Capture the cell that displays the provided text and extract its (x, y) central coordinate. 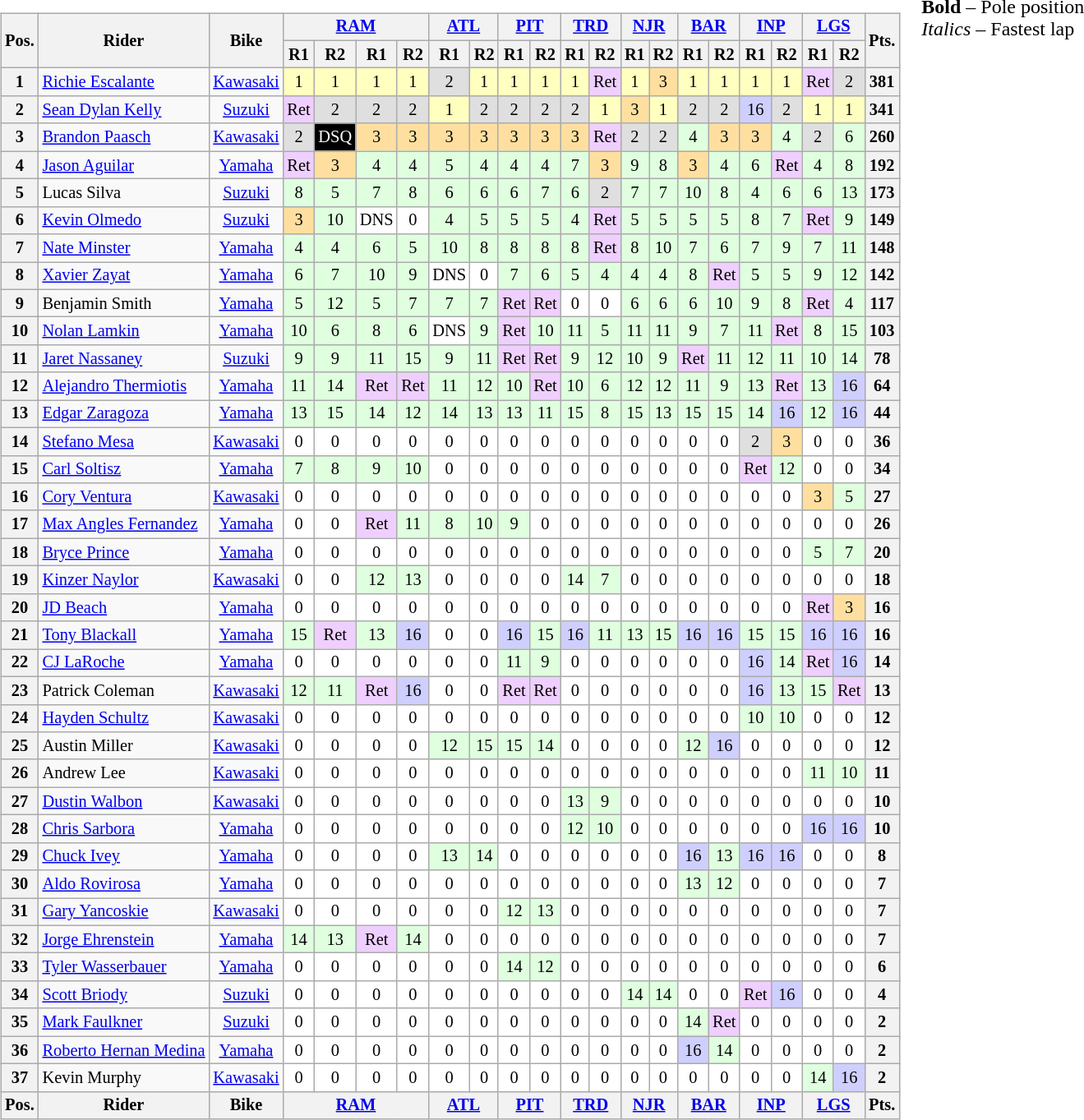
Alejandro Thermiotis (124, 386)
Nate Minster (124, 248)
CJ LaRoche (124, 663)
JD Beach (124, 607)
341 (882, 110)
33 (20, 967)
Roberto Hernan Medina (124, 1050)
Tyler Wasserbauer (124, 967)
Max Angles Fernandez (124, 524)
Patrick Coleman (124, 690)
Jason Aguilar (124, 165)
Tony Blackall (124, 635)
Kinzer Naylor (124, 580)
17 (20, 524)
64 (882, 386)
28 (20, 829)
Cory Ventura (124, 497)
173 (882, 193)
103 (882, 331)
Austin Miller (124, 746)
Dustin Walbon (124, 801)
22 (20, 663)
32 (20, 939)
Jaret Nassaney (124, 359)
Chris Sarbora (124, 829)
44 (882, 414)
Sean Dylan Kelly (124, 110)
31 (20, 912)
Andrew Lee (124, 773)
35 (20, 1022)
37 (20, 1078)
24 (20, 718)
Edgar Zaragoza (124, 414)
Brandon Paasch (124, 137)
29 (20, 856)
142 (882, 276)
Richie Escalante (124, 82)
Mark Faulkner (124, 1022)
25 (20, 746)
149 (882, 220)
260 (882, 137)
Kevin Murphy (124, 1078)
148 (882, 248)
Kevin Olmedo (124, 220)
DSQ (335, 137)
Chuck Ivey (124, 856)
Gary Yancoskie (124, 912)
Carl Soltisz (124, 469)
23 (20, 690)
Stefano Mesa (124, 441)
Nolan Lamkin (124, 331)
Benjamin Smith (124, 303)
Hayden Schultz (124, 718)
30 (20, 884)
381 (882, 82)
117 (882, 303)
Lucas Silva (124, 193)
Aldo Rovirosa (124, 884)
Jorge Ehrenstein (124, 939)
19 (20, 580)
78 (882, 359)
192 (882, 165)
Bryce Prince (124, 552)
Xavier Zayat (124, 276)
21 (20, 635)
Scott Briody (124, 995)
